Determine the (x, y) coordinate at the center of the cell enclosing the given text.  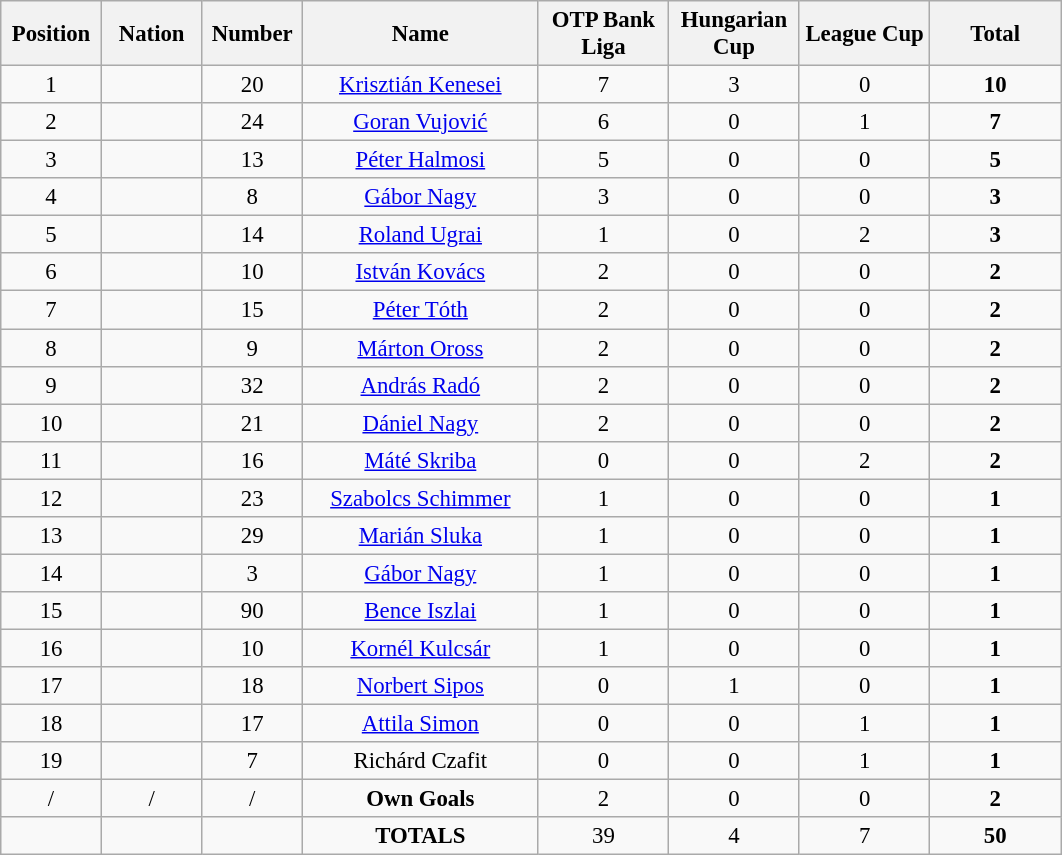
Name (421, 34)
32 (252, 385)
11 (52, 460)
Szabolcs Schimmer (421, 498)
Roland Ugrai (421, 235)
TOTALS (421, 836)
23 (252, 498)
Marián Sluka (421, 536)
András Radó (421, 385)
István Kovács (421, 273)
Krisztián Kenesei (421, 85)
Hungarian Cup (734, 34)
Position (52, 34)
Bence Iszlai (421, 611)
Máté Skriba (421, 460)
Total (996, 34)
29 (252, 536)
21 (252, 423)
Attila Simon (421, 724)
24 (252, 122)
Number (252, 34)
20 (252, 85)
OTP Bank Liga (604, 34)
90 (252, 611)
Péter Tóth (421, 310)
Kornél Kulcsár (421, 648)
Norbert Sipos (421, 686)
Nation (152, 34)
19 (52, 761)
Goran Vujović (421, 122)
Richárd Czafit (421, 761)
Dániel Nagy (421, 423)
League Cup (864, 34)
50 (996, 836)
Own Goals (421, 799)
Márton Oross (421, 348)
Péter Halmosi (421, 160)
39 (604, 836)
12 (52, 498)
